Return the (x, y) coordinate for the center point of the cell that contains the specified text.  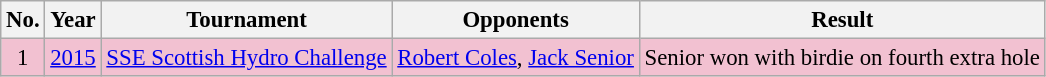
Year (73, 20)
Robert Coles, Jack Senior (516, 58)
2015 (73, 58)
Opponents (516, 20)
SSE Scottish Hydro Challenge (246, 58)
Tournament (246, 20)
Result (842, 20)
No. (23, 20)
Senior won with birdie on fourth extra hole (842, 58)
1 (23, 58)
